Provide the [X, Y] coordinate of the cell's center where the given text is located.  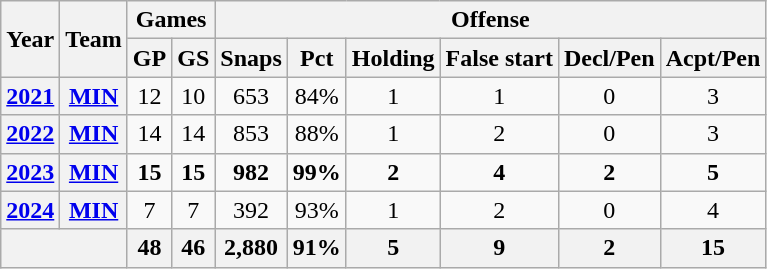
91% [316, 248]
2022 [30, 134]
88% [316, 134]
93% [316, 210]
853 [251, 134]
Acpt/Pen [713, 58]
Holding [393, 58]
12 [149, 96]
Year [30, 39]
Pct [316, 58]
10 [194, 96]
48 [149, 248]
2023 [30, 172]
99% [316, 172]
2,880 [251, 248]
Decl/Pen [609, 58]
392 [251, 210]
9 [499, 248]
Games [170, 20]
Snaps [251, 58]
GP [149, 58]
2024 [30, 210]
653 [251, 96]
GS [194, 58]
False start [499, 58]
Team [94, 39]
84% [316, 96]
Offense [490, 20]
2021 [30, 96]
982 [251, 172]
46 [194, 248]
